For the text-containing cell, return its midpoint in (x, y) coordinate format. 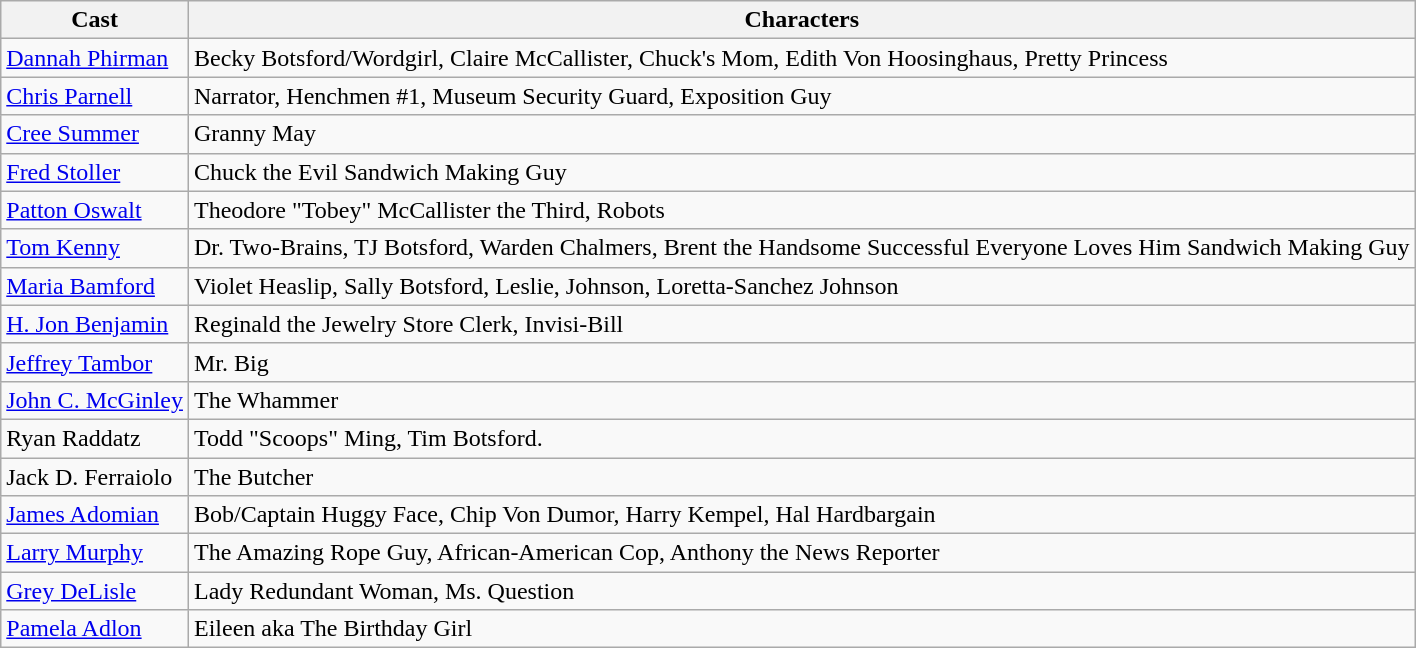
Fred Stoller (95, 172)
Narrator, Henchmen #1, Museum Security Guard, Exposition Guy (802, 96)
Granny May (802, 134)
Dr. Two-Brains, TJ Botsford, Warden Chalmers, Brent the Handsome Successful Everyone Loves Him Sandwich Making Guy (802, 248)
Cast (95, 20)
Grey DeLisle (95, 591)
Becky Botsford/Wordgirl, Claire McCallister, Chuck's Mom, Edith Von Hoosinghaus, Pretty Princess (802, 58)
Ryan Raddatz (95, 438)
Dannah Phirman (95, 58)
The Butcher (802, 477)
Eileen aka The Birthday Girl (802, 629)
Reginald the Jewelry Store Clerk, Invisi-Bill (802, 324)
Pamela Adlon (95, 629)
Jack D. Ferraiolo (95, 477)
John C. McGinley (95, 400)
Chris Parnell (95, 96)
Todd "Scoops" Ming, Tim Botsford. (802, 438)
Bob/Captain Huggy Face, Chip Von Dumor, Harry Kempel, Hal Hardbargain (802, 515)
Maria Bamford (95, 286)
Theodore "Tobey" McCallister the Third, Robots (802, 210)
Violet Heaslip, Sally Botsford, Leslie, Johnson, Loretta-Sanchez Johnson (802, 286)
Lady Redundant Woman, Ms. Question (802, 591)
The Amazing Rope Guy, African-American Cop, Anthony the News Reporter (802, 553)
Tom Kenny (95, 248)
Characters (802, 20)
Cree Summer (95, 134)
James Adomian (95, 515)
The Whammer (802, 400)
Chuck the Evil Sandwich Making Guy (802, 172)
Patton Oswalt (95, 210)
Larry Murphy (95, 553)
H. Jon Benjamin (95, 324)
Mr. Big (802, 362)
Jeffrey Tambor (95, 362)
